Output the (X, Y) coordinate of the center of the cell containing the given text.  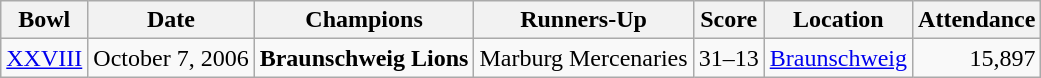
Braunschweig Lions (364, 58)
Score (728, 20)
Bowl (44, 20)
31–13 (728, 58)
XXVIII (44, 58)
Date (171, 20)
Champions (364, 20)
Attendance (977, 20)
Braunschweig (838, 58)
15,897 (977, 58)
October 7, 2006 (171, 58)
Marburg Mercenaries (584, 58)
Location (838, 20)
Runners-Up (584, 20)
